Find where the given text appears and provide that cell's center as (x, y) coordinate. 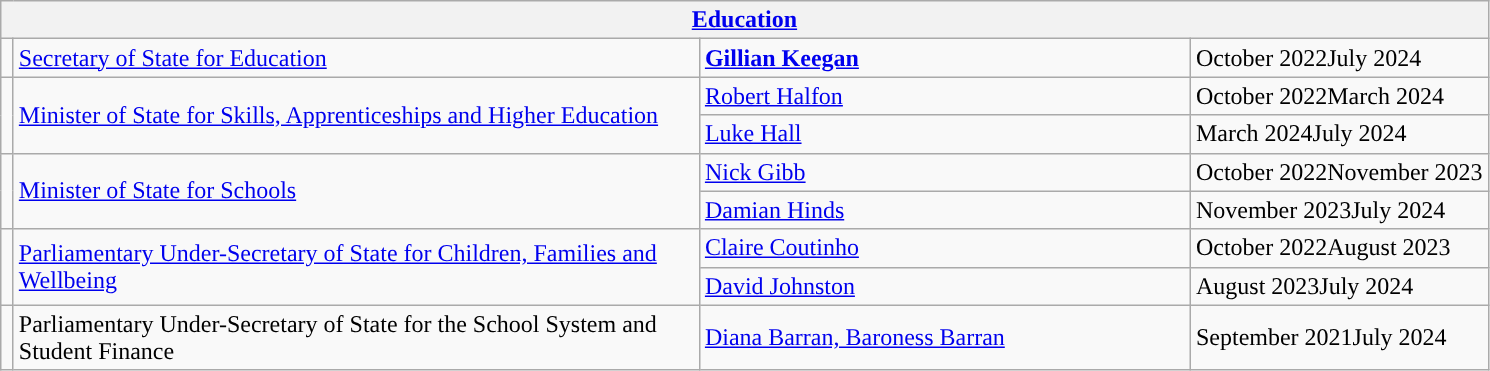
October 2022March 2024 (1339, 96)
Minister of State for Skills, Apprenticeships and Higher Education (356, 115)
October 2022August 2023 (1339, 248)
October 2022July 2024 (1339, 58)
Luke Hall (944, 134)
November 2023July 2024 (1339, 210)
Diana Barran, Baroness Barran (944, 338)
Secretary of State for Education (356, 58)
Education (744, 20)
Parliamentary Under-Secretary of State for Children, Families and Wellbeing (356, 267)
September 2021July 2024 (1339, 338)
Minister of State for Schools (356, 191)
October 2022November 2023 (1339, 172)
Gillian Keegan (944, 58)
August 2023July 2024 (1339, 286)
March 2024July 2024 (1339, 134)
Damian Hinds (944, 210)
Parliamentary Under-Secretary of State for the School System and Student Finance (356, 338)
David Johnston (944, 286)
Claire Coutinho (944, 248)
Nick Gibb (944, 172)
Robert Halfon (944, 96)
